Provide the (X, Y) coordinate of the cell's center where the given text is located.  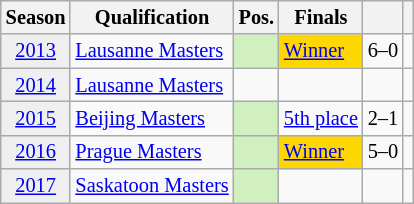
Finals (321, 17)
Pos. (256, 17)
2013 (36, 51)
6–0 (383, 51)
Season (36, 17)
5th place (321, 118)
2014 (36, 85)
2017 (36, 186)
5–0 (383, 152)
Qualification (152, 17)
Beijing Masters (152, 118)
2–1 (383, 118)
Prague Masters (152, 152)
Saskatoon Masters (152, 186)
2016 (36, 152)
2015 (36, 118)
